Detect which cell encompasses the target text, then output its [x, y] center coordinate. 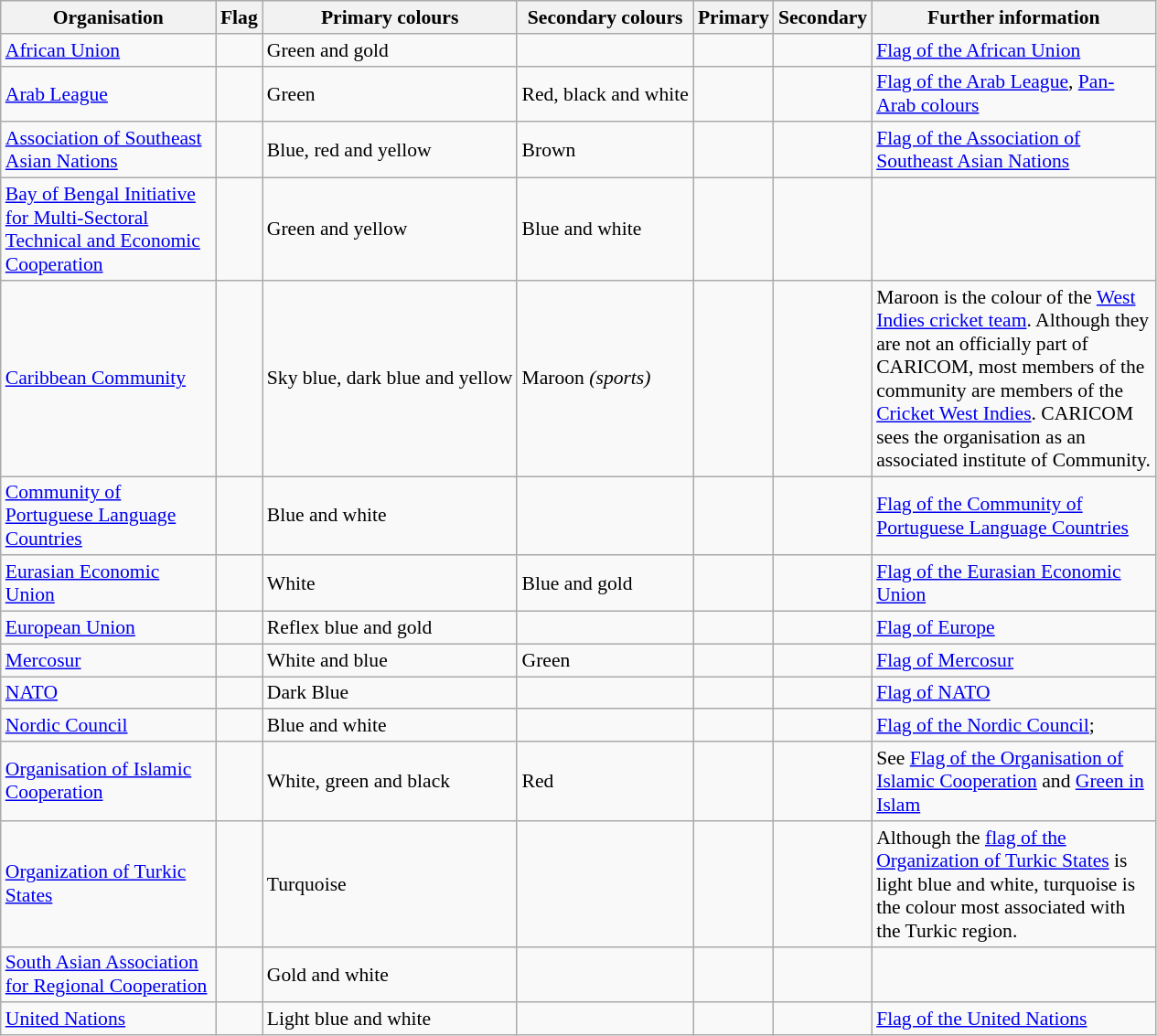
Although the flag of the Organization of Turkic States is light blue and white, turquoise is the colour most associated with the Turkic region. [1013, 884]
White [390, 583]
Association of Southeast Asian Nations [108, 150]
Flag of the African Union [1013, 50]
Organisation of Islamic Cooperation [108, 781]
Further information [1013, 17]
Flag of NATO [1013, 693]
Flag of the United Nations [1013, 1020]
Flag of the Arab League, Pan-Arab colours [1013, 93]
Nordic Council [108, 726]
Reflex blue and gold [390, 628]
Brown [605, 150]
Light blue and white [390, 1020]
Flag [240, 17]
Eurasian Economic Union [108, 583]
Green and yellow [390, 230]
Sky blue, dark blue and yellow [390, 379]
White, green and black [390, 781]
Gold and white [390, 975]
Community of Portuguese Language Countries [108, 516]
Secondary colours [605, 17]
Flag of Mercosur [1013, 660]
Organisation [108, 17]
Organization of Turkic States [108, 884]
Flag of the Association of Southeast Asian Nations [1013, 150]
Arab League [108, 93]
White and blue [390, 660]
Primary colours [390, 17]
Flag of the Nordic Council; [1013, 726]
United Nations [108, 1020]
Flag of Europe [1013, 628]
Flag of the Community of Portuguese Language Countries [1013, 516]
Turquoise [390, 884]
Red [605, 781]
European Union [108, 628]
Dark Blue [390, 693]
Mercosur [108, 660]
African Union [108, 50]
Caribbean Community [108, 379]
Green and gold [390, 50]
Maroon (sports) [605, 379]
See Flag of the Organisation of Islamic Cooperation and Green in Islam [1013, 781]
Red, black and white [605, 93]
South Asian Association for Regional Cooperation [108, 975]
Secondary [823, 17]
Bay of Bengal Initiative for Multi-Sectoral Technical and Economic Cooperation [108, 230]
Blue, red and yellow [390, 150]
Flag of the Eurasian Economic Union [1013, 583]
Blue and gold [605, 583]
Primary [734, 17]
NATO [108, 693]
